For the text-containing cell, return its midpoint in [x, y] coordinate format. 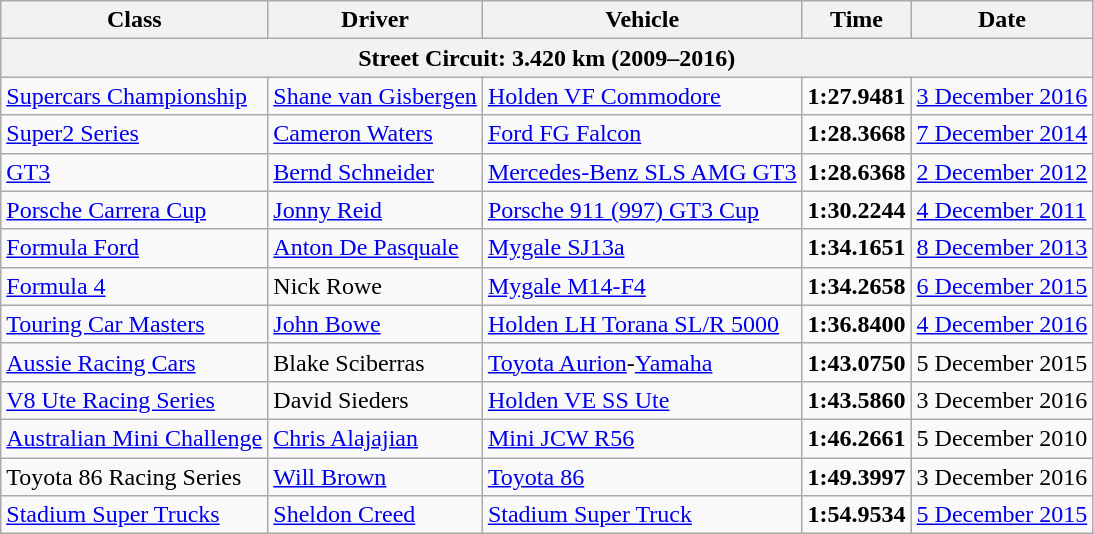
Holden VE SS Ute [642, 400]
GT3 [134, 172]
Touring Car Masters [134, 324]
1:28.3668 [856, 134]
1:46.2661 [856, 438]
Mygale M14-F4 [642, 286]
1:30.2244 [856, 210]
Formula 4 [134, 286]
Stadium Super Truck [642, 515]
2 December 2012 [1002, 172]
Super2 Series [134, 134]
8 December 2013 [1002, 248]
7 December 2014 [1002, 134]
Porsche 911 (997) GT3 Cup [642, 210]
Blake Sciberras [376, 362]
6 December 2015 [1002, 286]
Mini JCW R56 [642, 438]
1:43.5860 [856, 400]
Toyota 86 Racing Series [134, 477]
Driver [376, 20]
Holden VF Commodore [642, 96]
David Sieders [376, 400]
Supercars Championship [134, 96]
John Bowe [376, 324]
Ford FG Falcon [642, 134]
Cameron Waters [376, 134]
Formula Ford [134, 248]
1:43.0750 [856, 362]
Stadium Super Trucks [134, 515]
4 December 2016 [1002, 324]
Holden LH Torana SL/R 5000 [642, 324]
1:54.9534 [856, 515]
Toyota Aurion-Yamaha [642, 362]
1:34.1651 [856, 248]
Date [1002, 20]
Chris Alajajian [376, 438]
Australian Mini Challenge [134, 438]
Anton De Pasquale [376, 248]
Aussie Racing Cars [134, 362]
Class [134, 20]
Porsche Carrera Cup [134, 210]
Time [856, 20]
5 December 2010 [1002, 438]
Nick Rowe [376, 286]
Toyota 86 [642, 477]
1:27.9481 [856, 96]
4 December 2011 [1002, 210]
Sheldon Creed [376, 515]
1:34.2658 [856, 286]
Mygale SJ13a [642, 248]
Vehicle [642, 20]
Will Brown [376, 477]
Street Circuit: 3.420 km (2009–2016) [547, 58]
V8 Ute Racing Series [134, 400]
Shane van Gisbergen [376, 96]
Mercedes-Benz SLS AMG GT3 [642, 172]
1:36.8400 [856, 324]
1:49.3997 [856, 477]
Jonny Reid [376, 210]
1:28.6368 [856, 172]
Bernd Schneider [376, 172]
